Search for the cell housing the specified text and yield its (x, y) center coordinate. 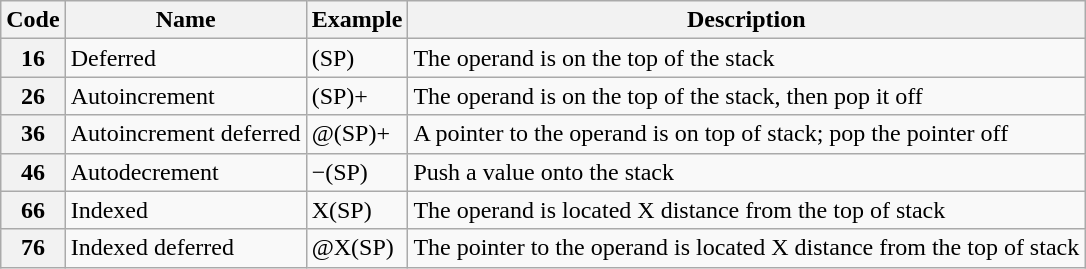
@(SP)+ (357, 134)
Indexed deferred (186, 248)
66 (33, 210)
Code (33, 20)
36 (33, 134)
Example (357, 20)
Autodecrement (186, 172)
Name (186, 20)
46 (33, 172)
76 (33, 248)
The operand is on the top of the stack (746, 58)
26 (33, 96)
X(SP) (357, 210)
(SP) (357, 58)
Deferred (186, 58)
(SP)+ (357, 96)
16 (33, 58)
The operand is located X distance from the top of stack (746, 210)
Autoincrement (186, 96)
The operand is on the top of the stack, then pop it off (746, 96)
Indexed (186, 210)
−(SP) (357, 172)
Push a value onto the stack (746, 172)
@X(SP) (357, 248)
Autoincrement deferred (186, 134)
Description (746, 20)
The pointer to the operand is located X distance from the top of stack (746, 248)
A pointer to the operand is on top of stack; pop the pointer off (746, 134)
